Return the [x, y] coordinate for the center point of the cell that contains the specified text.  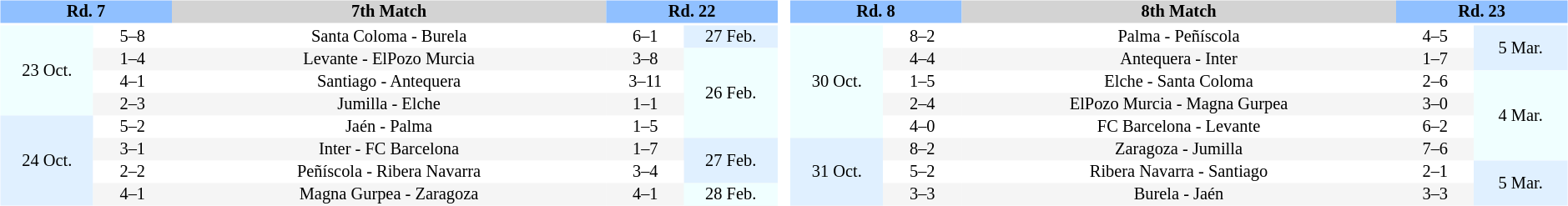
Rd. 23 [1482, 12]
2–6 [1435, 82]
1–4 [132, 60]
23 Oct. [47, 70]
Magna Gurpea - Zaragoza [389, 195]
2–4 [923, 105]
7–6 [1435, 150]
2–2 [132, 172]
6–1 [646, 37]
Santa Coloma - Burela [389, 37]
Elche - Santa Coloma [1178, 82]
4 Mar. [1520, 115]
3–11 [646, 82]
Peñíscola - Ribera Navarra [389, 172]
Burela - Jaén [1178, 195]
Rd. 22 [693, 12]
30 Oct. [837, 82]
Palma - Peñíscola [1178, 37]
Zaragoza - Jumilla [1178, 150]
4–5 [1435, 37]
4–0 [923, 127]
Santiago - Antequera [389, 82]
Inter - FC Barcelona [389, 150]
2–1 [1435, 172]
2–3 [132, 105]
4–4 [923, 60]
Antequera - Inter [1178, 60]
28 Feb. [731, 195]
Jumilla - Elche [389, 105]
Rd. 8 [876, 12]
8th Match [1178, 12]
FC Barcelona - Levante [1178, 127]
3–1 [132, 150]
24 Oct. [47, 160]
5–8 [132, 37]
ElPozo Murcia - Magna Gurpea [1178, 105]
6–2 [1435, 127]
3–8 [646, 60]
3–0 [1435, 105]
31 Oct. [837, 172]
Jaén - Palma [389, 127]
Levante - ElPozo Murcia [389, 60]
7th Match [389, 12]
26 Feb. [731, 93]
Ribera Navarra - Santiago [1178, 172]
1–1 [646, 105]
3–4 [646, 172]
Rd. 7 [85, 12]
